Extract the (x, y) coordinate from the center of the cell holding the provided text.  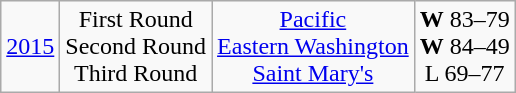
W 83–79W 84–49L 69–77 (464, 47)
First RoundSecond RoundThird Round (136, 47)
2015 (30, 47)
PacificEastern WashingtonSaint Mary's (314, 47)
